Scan for the cell matching the given text and deliver its (X, Y) coordinate at center. 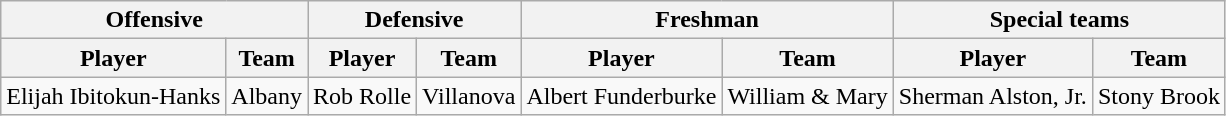
Freshman (707, 20)
Stony Brook (1158, 96)
Sherman Alston, Jr. (992, 96)
Villanova (469, 96)
Albert Funderburke (622, 96)
Offensive (154, 20)
Elijah Ibitokun-Hanks (114, 96)
William & Mary (808, 96)
Rob Rolle (362, 96)
Defensive (414, 20)
Albany (267, 96)
Special teams (1059, 20)
